Return the [x, y] coordinate for the center point of the cell that contains the specified text.  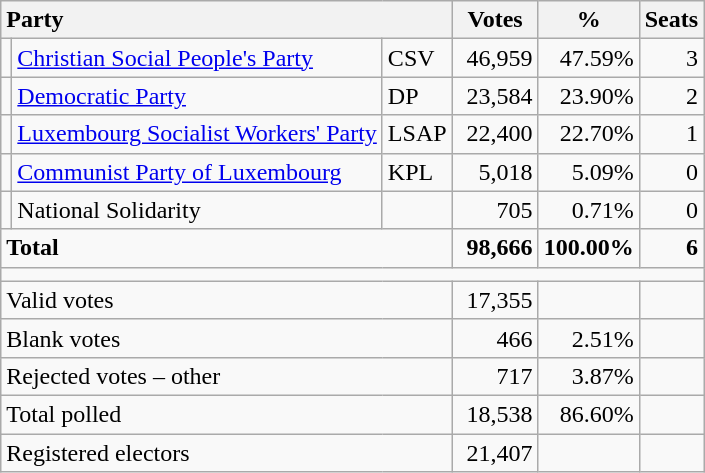
22,400 [495, 134]
Luxembourg Socialist Workers' Party [198, 134]
Party [226, 20]
46,959 [495, 58]
2.51% [588, 338]
86.60% [588, 414]
3.87% [588, 376]
Votes [495, 20]
Registered electors [226, 453]
0.71% [588, 210]
Blank votes [226, 338]
DP [417, 96]
1 [671, 134]
2 [671, 96]
Valid votes [226, 300]
98,666 [495, 248]
466 [495, 338]
21,407 [495, 453]
Christian Social People's Party [198, 58]
47.59% [588, 58]
100.00% [588, 248]
17,355 [495, 300]
705 [495, 210]
23.90% [588, 96]
22.70% [588, 134]
LSAP [417, 134]
Communist Party of Luxembourg [198, 172]
National Solidarity [198, 210]
5.09% [588, 172]
3 [671, 58]
6 [671, 248]
KPL [417, 172]
Democratic Party [198, 96]
Total polled [226, 414]
23,584 [495, 96]
717 [495, 376]
CSV [417, 58]
18,538 [495, 414]
Seats [671, 20]
Total [226, 248]
Rejected votes – other [226, 376]
% [588, 20]
5,018 [495, 172]
